Provide the [X, Y] coordinate of the cell's center where the given text is located.  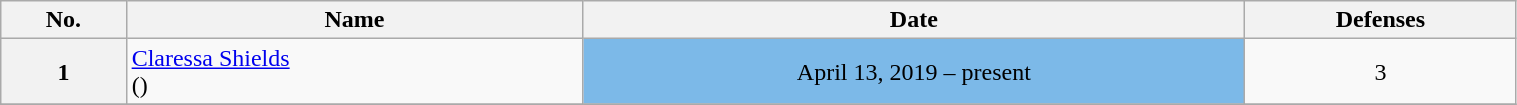
1 [64, 72]
No. [64, 20]
3 [1380, 72]
Claressa Shields() [354, 72]
Name [354, 20]
Defenses [1380, 20]
April 13, 2019 – present [914, 72]
Date [914, 20]
